Return [x, y] of the center of cell containing provided text 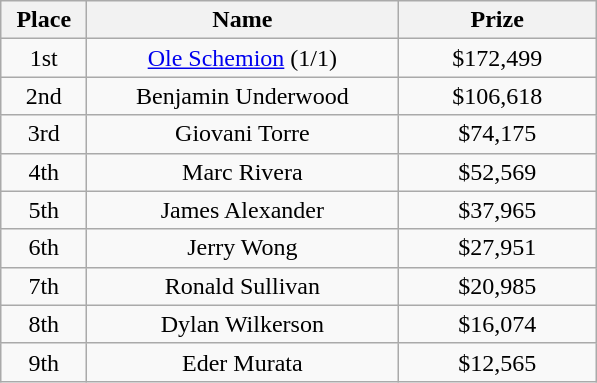
6th [44, 248]
Prize [498, 20]
1st [44, 58]
7th [44, 286]
$172,499 [498, 58]
Marc Rivera [242, 172]
Giovani Torre [242, 134]
Benjamin Underwood [242, 96]
$52,569 [498, 172]
Place [44, 20]
$12,565 [498, 362]
Ronald Sullivan [242, 286]
Jerry Wong [242, 248]
$20,985 [498, 286]
9th [44, 362]
$37,965 [498, 210]
$16,074 [498, 324]
4th [44, 172]
5th [44, 210]
3rd [44, 134]
Ole Schemion (1/1) [242, 58]
Name [242, 20]
Eder Murata [242, 362]
James Alexander [242, 210]
8th [44, 324]
Dylan Wilkerson [242, 324]
$106,618 [498, 96]
$27,951 [498, 248]
2nd [44, 96]
$74,175 [498, 134]
